Scan for the cell matching the given text and deliver its (X, Y) coordinate at center. 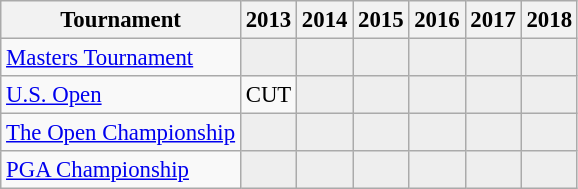
CUT (268, 95)
Tournament (121, 20)
2015 (381, 20)
2017 (493, 20)
Masters Tournament (121, 58)
2018 (549, 20)
U.S. Open (121, 95)
2013 (268, 20)
The Open Championship (121, 133)
2016 (437, 20)
PGA Championship (121, 170)
2014 (325, 20)
